Provide the [x, y] coordinate of the cell's center where the given text is located.  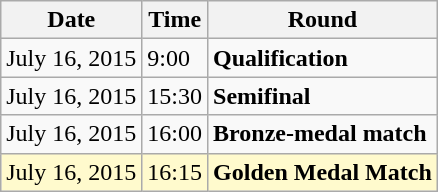
Semifinal [323, 96]
Time [175, 20]
Golden Medal Match [323, 172]
Date [72, 20]
16:15 [175, 172]
Qualification [323, 58]
Bronze-medal match [323, 134]
16:00 [175, 134]
Round [323, 20]
9:00 [175, 58]
15:30 [175, 96]
